For the text-containing cell, return its midpoint in [X, Y] coordinate format. 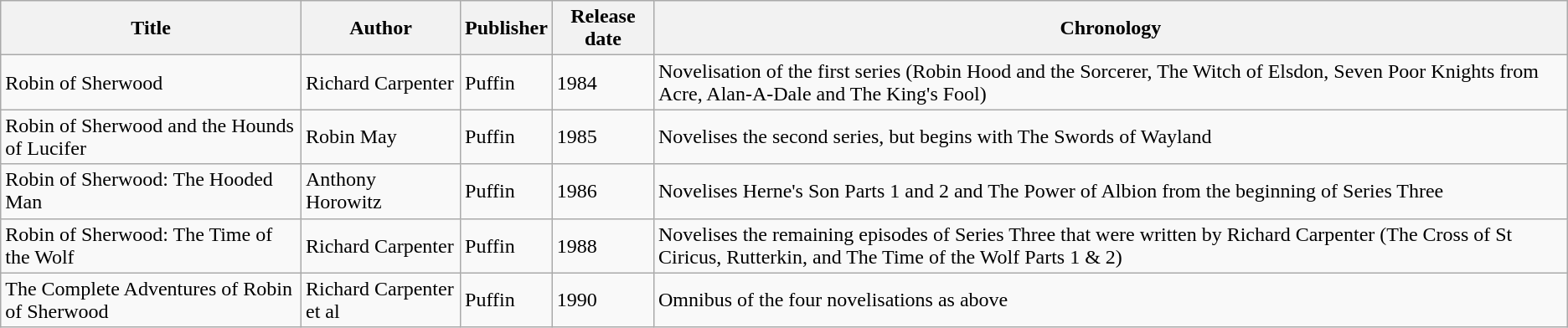
Robin May [381, 137]
1986 [603, 191]
Novelises the second series, but begins with The Swords of Wayland [1111, 137]
Robin of Sherwood: The Time of the Wolf [151, 246]
Omnibus of the four novelisations as above [1111, 300]
Robin of Sherwood and the Hounds of Lucifer [151, 137]
Novelisation of the first series (Robin Hood and the Sorcerer, The Witch of Elsdon, Seven Poor Knights from Acre, Alan-A-Dale and The King's Fool) [1111, 82]
1985 [603, 137]
Author [381, 28]
Publisher [507, 28]
Title [151, 28]
The Complete Adventures of Robin of Sherwood [151, 300]
1990 [603, 300]
1988 [603, 246]
1984 [603, 82]
Richard Carpenter et al [381, 300]
Chronology [1111, 28]
Novelises Herne's Son Parts 1 and 2 and The Power of Albion from the beginning of Series Three [1111, 191]
Robin of Sherwood [151, 82]
Anthony Horowitz [381, 191]
Release date [603, 28]
Robin of Sherwood: The Hooded Man [151, 191]
